For the text-containing cell, return its midpoint in (x, y) coordinate format. 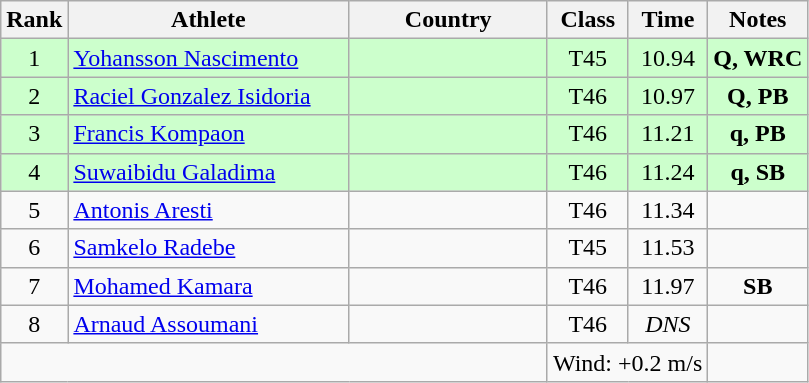
Arnaud Assoumani (208, 324)
Yohansson Nascimento (208, 58)
4 (34, 172)
Notes (758, 20)
Raciel Gonzalez Isidoria (208, 96)
11.24 (668, 172)
8 (34, 324)
Suwaibidu Galadima (208, 172)
1 (34, 58)
Country (448, 20)
Francis Kompaon (208, 134)
7 (34, 286)
10.94 (668, 58)
Samkelo Radebe (208, 248)
Class (588, 20)
6 (34, 248)
q, PB (758, 134)
11.34 (668, 210)
11.21 (668, 134)
11.53 (668, 248)
Q, PB (758, 96)
Athlete (208, 20)
DNS (668, 324)
q, SB (758, 172)
Antonis Aresti (208, 210)
Rank (34, 20)
Time (668, 20)
2 (34, 96)
Q, WRC (758, 58)
10.97 (668, 96)
SB (758, 286)
Mohamed Kamara (208, 286)
5 (34, 210)
11.97 (668, 286)
3 (34, 134)
Wind: +0.2 m/s (627, 362)
